From the cell containing the given text, extract its center point as (X, Y) coordinate. 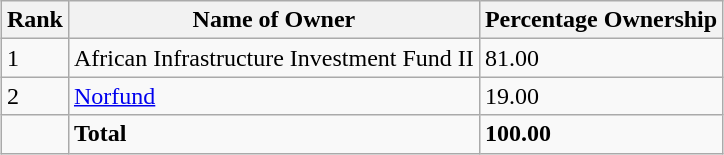
2 (34, 96)
Percentage Ownership (600, 20)
Name of Owner (274, 20)
81.00 (600, 58)
Norfund (274, 96)
Rank (34, 20)
Total (274, 134)
1 (34, 58)
19.00 (600, 96)
100.00 (600, 134)
African Infrastructure Investment Fund II (274, 58)
